Locate the cell with the specified text and output its (x, y) center coordinate. 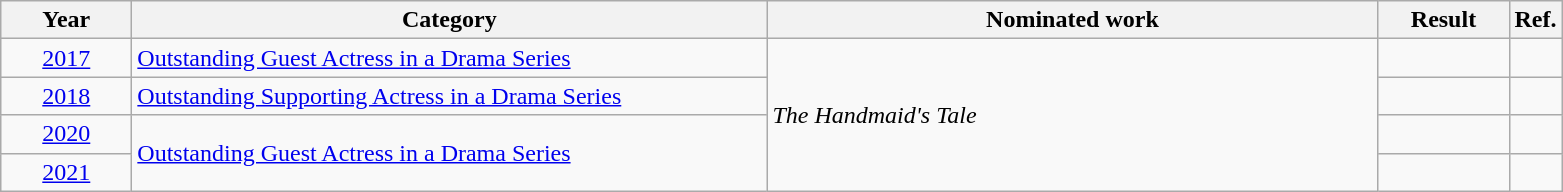
Result (1444, 20)
2020 (66, 134)
Year (66, 20)
The Handmaid's Tale (1072, 115)
Outstanding Supporting Actress in a Drama Series (450, 96)
2018 (66, 96)
2021 (66, 172)
Nominated work (1072, 20)
2017 (66, 58)
Category (450, 20)
Ref. (1536, 20)
